Capture the cell that displays the provided text and extract its (X, Y) central coordinate. 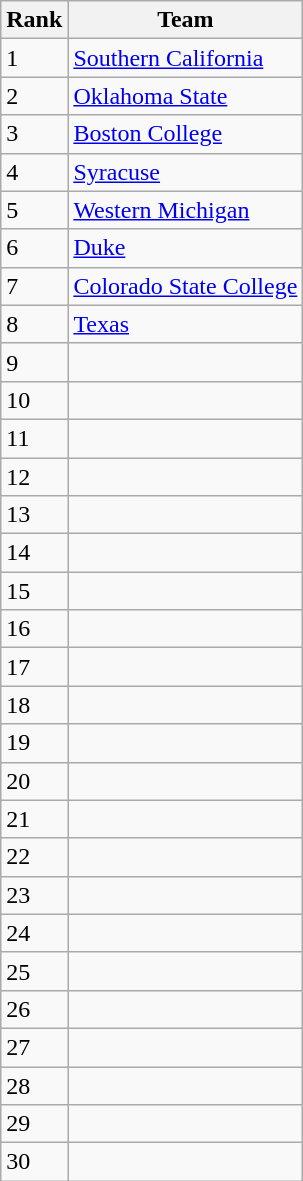
23 (34, 895)
26 (34, 1009)
29 (34, 1124)
27 (34, 1047)
16 (34, 629)
12 (34, 477)
28 (34, 1085)
22 (34, 857)
Oklahoma State (186, 96)
Syracuse (186, 172)
17 (34, 667)
10 (34, 400)
20 (34, 781)
2 (34, 96)
1 (34, 58)
19 (34, 743)
Southern California (186, 58)
14 (34, 553)
9 (34, 362)
7 (34, 286)
15 (34, 591)
3 (34, 134)
4 (34, 172)
5 (34, 210)
25 (34, 971)
13 (34, 515)
Western Michigan (186, 210)
30 (34, 1162)
Team (186, 20)
6 (34, 248)
24 (34, 933)
11 (34, 438)
Rank (34, 20)
Duke (186, 248)
21 (34, 819)
Colorado State College (186, 286)
8 (34, 324)
Texas (186, 324)
Boston College (186, 134)
18 (34, 705)
